Determine the (x, y) coordinate at the center of the cell enclosing the given text.  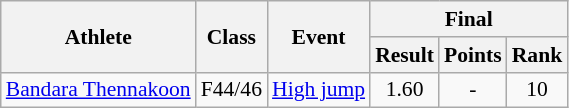
Result (404, 55)
High jump (318, 90)
Rank (538, 55)
10 (538, 90)
Event (318, 36)
Final (468, 19)
F44/46 (232, 90)
Class (232, 36)
- (473, 90)
Points (473, 55)
Bandara Thennakoon (98, 90)
1.60 (404, 90)
Athlete (98, 36)
